Search for the cell housing the specified text and yield its (x, y) center coordinate. 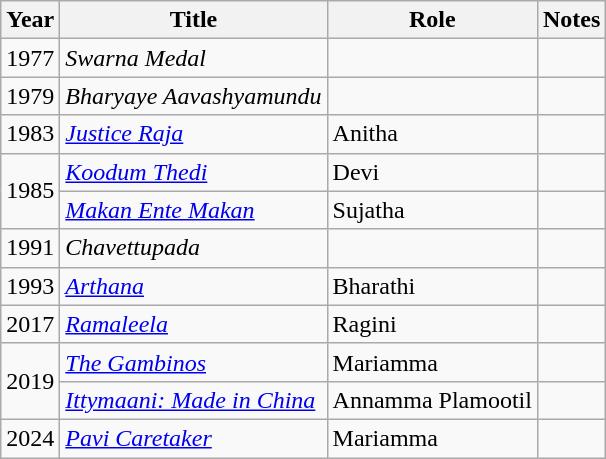
Swarna Medal (194, 58)
2017 (30, 324)
1985 (30, 191)
1983 (30, 134)
Koodum Thedi (194, 172)
Anitha (432, 134)
1977 (30, 58)
The Gambinos (194, 362)
Makan Ente Makan (194, 210)
Bharyaye Aavashyamundu (194, 96)
1991 (30, 248)
Arthana (194, 286)
Annamma Plamootil (432, 400)
Bharathi (432, 286)
Chavettupada (194, 248)
Pavi Caretaker (194, 438)
Title (194, 20)
1979 (30, 96)
Year (30, 20)
Sujatha (432, 210)
Role (432, 20)
Justice Raja (194, 134)
Ragini (432, 324)
Ittymaani: Made in China (194, 400)
2024 (30, 438)
1993 (30, 286)
2019 (30, 381)
Ramaleela (194, 324)
Notes (571, 20)
Devi (432, 172)
